Search for the cell housing the specified text and yield its (x, y) center coordinate. 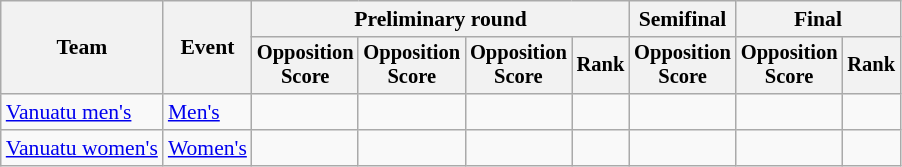
Final (818, 19)
Women's (208, 148)
Event (208, 48)
Men's (208, 112)
Semifinal (682, 19)
Preliminary round (440, 19)
Vanuatu men's (82, 112)
Vanuatu women's (82, 148)
Team (82, 48)
